Identify which cell holds the provided text, then report its [x, y] central coordinate. 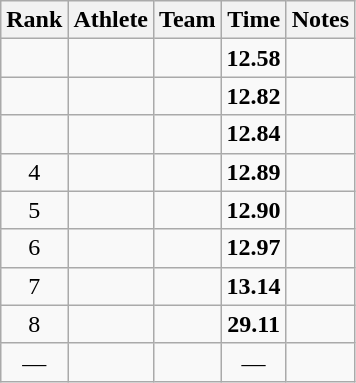
Time [254, 20]
4 [34, 172]
12.82 [254, 96]
Team [188, 20]
7 [34, 286]
Rank [34, 20]
13.14 [254, 286]
12.90 [254, 210]
12.89 [254, 172]
12.97 [254, 248]
29.11 [254, 324]
Athlete [111, 20]
Notes [320, 20]
12.58 [254, 58]
6 [34, 248]
5 [34, 210]
12.84 [254, 134]
8 [34, 324]
